For the text-containing cell, return its midpoint in [x, y] coordinate format. 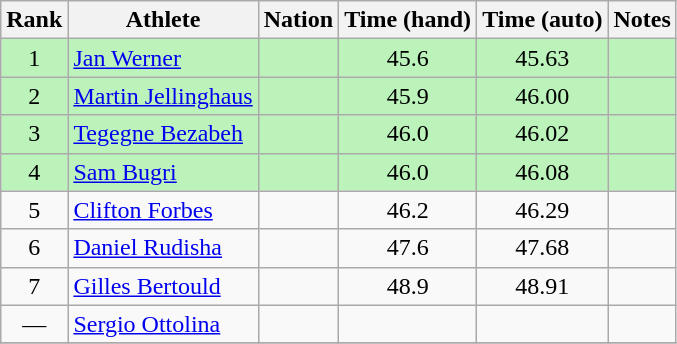
Sergio Ottolina [163, 324]
46.29 [542, 210]
Athlete [163, 20]
Jan Werner [163, 58]
3 [34, 134]
6 [34, 248]
48.9 [408, 286]
Notes [642, 20]
2 [34, 96]
Time (auto) [542, 20]
Rank [34, 20]
46.08 [542, 172]
46.02 [542, 134]
1 [34, 58]
46.2 [408, 210]
Tegegne Bezabeh [163, 134]
47.68 [542, 248]
46.00 [542, 96]
47.6 [408, 248]
7 [34, 286]
48.91 [542, 286]
Sam Bugri [163, 172]
Martin Jellinghaus [163, 96]
— [34, 324]
5 [34, 210]
Gilles Bertould [163, 286]
Daniel Rudisha [163, 248]
Nation [298, 20]
45.9 [408, 96]
Clifton Forbes [163, 210]
45.6 [408, 58]
Time (hand) [408, 20]
4 [34, 172]
45.63 [542, 58]
